Extract the (X, Y) coordinate from the center of the cell holding the provided text.  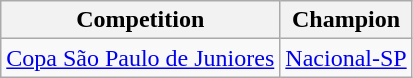
Nacional-SP (346, 58)
Competition (140, 20)
Champion (346, 20)
Copa São Paulo de Juniores (140, 58)
